Search for the cell housing the specified text and yield its [X, Y] center coordinate. 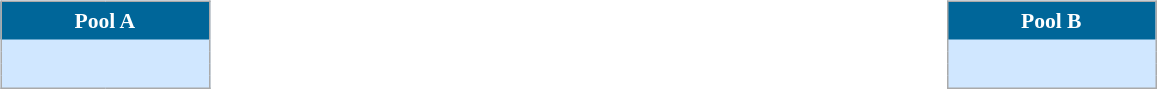
Pool A [104, 20]
Pool B [1051, 20]
